Output the [x, y] coordinate of the center of the cell containing the given text.  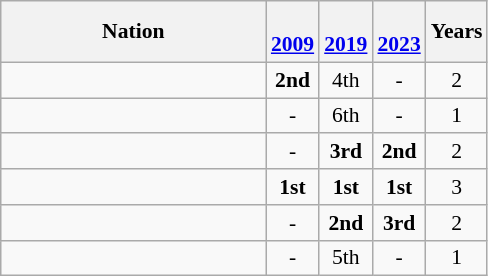
4th [346, 80]
2023 [398, 32]
6th [346, 116]
Nation [134, 32]
2009 [292, 32]
3 [457, 187]
5th [346, 258]
Years [457, 32]
2019 [346, 32]
